Return the [X, Y] coordinate for the center point of the cell that contains the specified text.  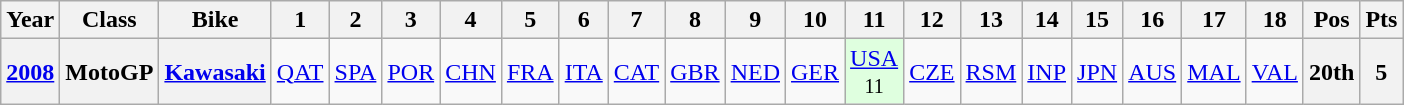
2008 [30, 72]
FRA [530, 72]
POR [411, 72]
RSM [991, 72]
6 [584, 20]
Class [110, 20]
USA 11 [874, 72]
CZE [932, 72]
20th [1331, 72]
QAT [300, 72]
4 [471, 20]
10 [816, 20]
1 [300, 20]
MAL [1214, 72]
AUS [1152, 72]
GER [816, 72]
16 [1152, 20]
7 [636, 20]
12 [932, 20]
JPN [1098, 72]
MotoGP [110, 72]
14 [1047, 20]
17 [1214, 20]
Bike [215, 20]
GBR [695, 72]
CHN [471, 72]
Kawasaki [215, 72]
11 [874, 20]
Year [30, 20]
NED [755, 72]
Pos [1331, 20]
Pts [1382, 20]
CAT [636, 72]
8 [695, 20]
2 [356, 20]
18 [1274, 20]
9 [755, 20]
VAL [1274, 72]
15 [1098, 20]
INP [1047, 72]
SPA [356, 72]
3 [411, 20]
ITA [584, 72]
13 [991, 20]
